Scan for the cell matching the given text and deliver its [X, Y] coordinate at center. 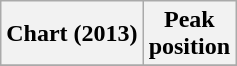
Chart (2013) [72, 34]
Peakposition [189, 34]
